For the text-containing cell, return its midpoint in [x, y] coordinate format. 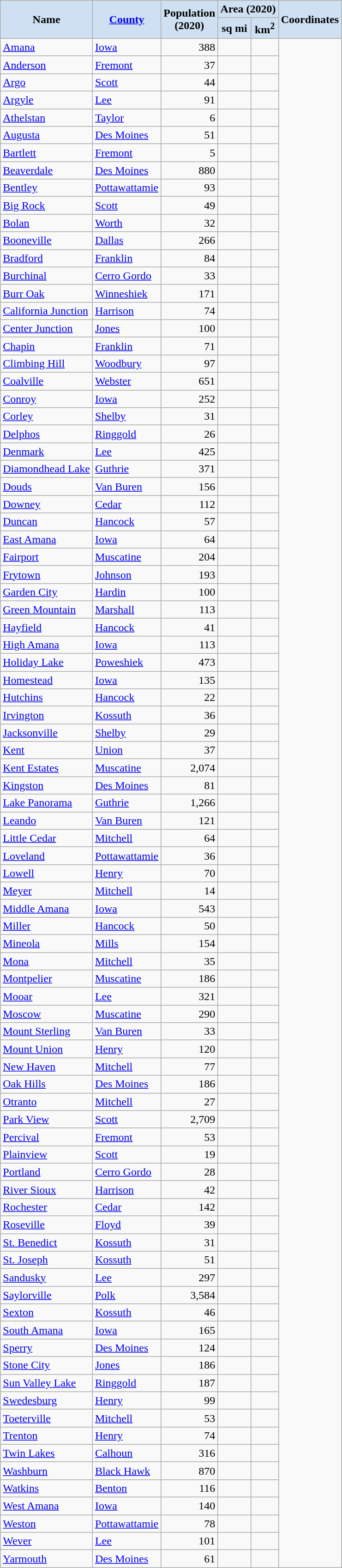
St. Joseph [47, 1260]
Union [126, 750]
78 [189, 1524]
91 [189, 100]
Area (2020) [248, 9]
Sperry [47, 1348]
Douds [47, 487]
Mount Sterling [47, 1031]
19 [189, 1154]
316 [189, 1453]
Webster [126, 381]
Bartlett [47, 153]
Fairport [47, 557]
651 [189, 381]
297 [189, 1278]
Name [47, 19]
543 [189, 908]
East Amana [47, 539]
61 [189, 1559]
77 [189, 1067]
Bentley [47, 188]
Dallas [126, 241]
Percival [47, 1137]
Mooar [47, 996]
Marshall [126, 609]
42 [189, 1189]
Holiday Lake [47, 663]
Benton [126, 1488]
140 [189, 1506]
Chapin [47, 346]
Little Cedar [47, 838]
Saylorville [47, 1295]
Corley [47, 416]
Frytown [47, 574]
121 [189, 820]
70 [189, 873]
204 [189, 557]
Green Mountain [47, 609]
Worth [126, 223]
Jacksonville [47, 733]
Augusta [47, 135]
St. Benedict [47, 1242]
84 [189, 258]
Johnson [126, 574]
1,266 [189, 803]
Portland [47, 1172]
Denmark [47, 452]
112 [189, 504]
Beaverdale [47, 170]
Middle Amana [47, 908]
Irvington [47, 715]
Coalville [47, 381]
Toeterville [47, 1418]
14 [189, 891]
Hutchins [47, 698]
River Sioux [47, 1189]
870 [189, 1471]
Hayfield [47, 627]
Big Rock [47, 205]
Stone City [47, 1365]
Bradford [47, 258]
97 [189, 363]
Duncan [47, 522]
3,584 [189, 1295]
Center Junction [47, 328]
425 [189, 452]
Population(2020) [189, 19]
Polk [126, 1295]
Plainview [47, 1154]
187 [189, 1383]
Coordinates [310, 19]
880 [189, 170]
High Amana [47, 645]
New Haven [47, 1067]
154 [189, 944]
Winneshiek [126, 293]
Lake Panorama [47, 803]
71 [189, 346]
Floyd [126, 1225]
46 [189, 1313]
Taylor [126, 118]
Otranto [47, 1102]
Black Hawk [126, 1471]
44 [189, 82]
Kent Estates [47, 768]
50 [189, 926]
Loveland [47, 856]
Lowell [47, 873]
290 [189, 1014]
193 [189, 574]
266 [189, 241]
Poweshiek [126, 663]
116 [189, 1488]
388 [189, 47]
Weston [47, 1524]
Hardin [126, 592]
Miller [47, 926]
Twin Lakes [47, 1453]
Anderson [47, 65]
sq mi [234, 29]
Mills [126, 944]
Conroy [47, 399]
Meyer [47, 891]
321 [189, 996]
101 [189, 1541]
Trenton [47, 1435]
Burchinal [47, 276]
Booneville [47, 241]
27 [189, 1102]
252 [189, 399]
Argo [47, 82]
6 [189, 118]
2,074 [189, 768]
Calhoun [126, 1453]
22 [189, 698]
Climbing Hill [47, 363]
2,709 [189, 1119]
Mount Union [47, 1049]
28 [189, 1172]
County [126, 19]
Kingston [47, 785]
Park View [47, 1119]
156 [189, 487]
Sexton [47, 1313]
99 [189, 1400]
93 [189, 188]
Garden City [47, 592]
120 [189, 1049]
Montpelier [47, 979]
Sun Valley Lake [47, 1383]
Moscow [47, 1014]
Leando [47, 820]
Delphos [47, 434]
Oak Hills [47, 1084]
Mona [47, 961]
California Junction [47, 311]
39 [189, 1225]
Diamondhead Lake [47, 469]
Kent [47, 750]
32 [189, 223]
124 [189, 1348]
5 [189, 153]
Downey [47, 504]
Watkins [47, 1488]
Washburn [47, 1471]
473 [189, 663]
49 [189, 205]
41 [189, 627]
Homestead [47, 680]
Sandusky [47, 1278]
Roseville [47, 1225]
Wever [47, 1541]
26 [189, 434]
57 [189, 522]
Argyle [47, 100]
Yarmouth [47, 1559]
371 [189, 469]
Athelstan [47, 118]
Amana [47, 47]
35 [189, 961]
Burr Oak [47, 293]
81 [189, 785]
West Amana [47, 1506]
South Amana [47, 1330]
171 [189, 293]
165 [189, 1330]
Mineola [47, 944]
km2 [265, 29]
135 [189, 680]
Woodbury [126, 363]
Bolan [47, 223]
Rochester [47, 1207]
Swedesburg [47, 1400]
142 [189, 1207]
29 [189, 733]
